Return (X, Y) of the center of cell containing provided text 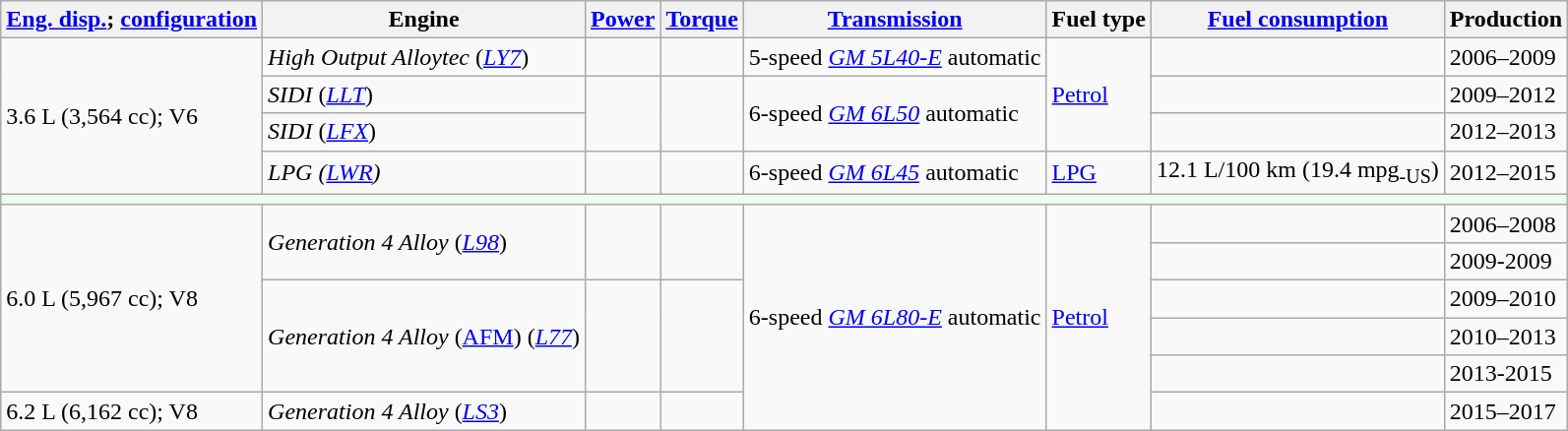
12.1 L/100 km (19.4 mpg‑US) (1297, 172)
2013-2015 (1506, 374)
2010–2013 (1506, 337)
2015–2017 (1506, 411)
Generation 4 Alloy (AFM) (L77) (424, 337)
Production (1506, 20)
Transmission (895, 20)
6.2 L (6,162 cc); V8 (132, 411)
Power (623, 20)
Generation 4 Alloy (L98) (424, 242)
2006–2009 (1506, 57)
Fuel consumption (1297, 20)
2009–2010 (1506, 299)
3.6 L (3,564 cc); V6 (132, 116)
2012–2015 (1506, 172)
Engine (424, 20)
6-speed GM 6L45 automatic (895, 172)
6-speed GM 6L50 automatic (895, 113)
LPG (LWR) (424, 172)
2012–2013 (1506, 132)
2009-2009 (1506, 261)
SIDI (LFX) (424, 132)
2009–2012 (1506, 94)
SIDI (LLT) (424, 94)
2006–2008 (1506, 223)
Fuel type (1098, 20)
LPG (1098, 172)
5-speed GM 5L40-E automatic (895, 57)
6.0 L (5,967 cc); V8 (132, 298)
High Output Alloytec (LY7) (424, 57)
Torque (702, 20)
Generation 4 Alloy (LS3) (424, 411)
Eng. disp.; configuration (132, 20)
6-speed GM 6L80-E automatic (895, 317)
